Search for the cell housing the specified text and yield its (X, Y) center coordinate. 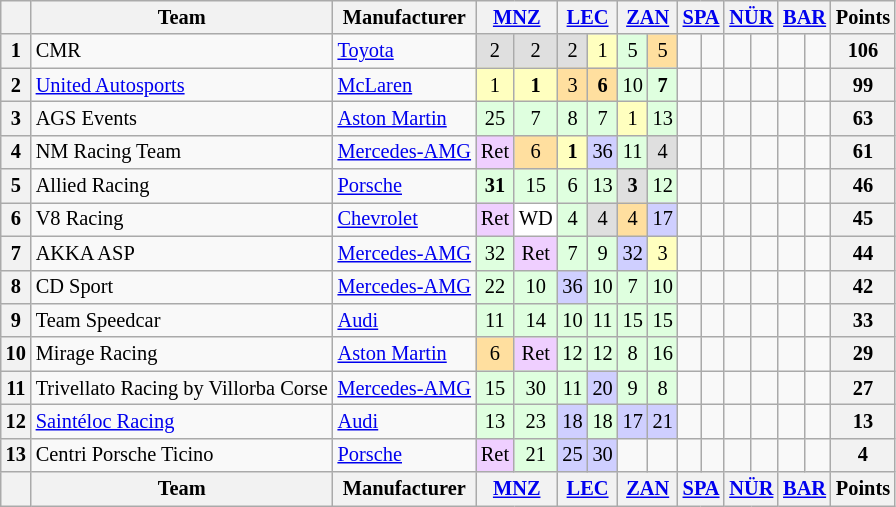
31 (495, 186)
Mirage Racing (182, 354)
29 (863, 354)
42 (863, 287)
Saintéloc Racing (182, 421)
27 (863, 388)
Team Speedcar (182, 320)
106 (863, 51)
23 (536, 421)
Centri Porsche Ticino (182, 455)
46 (863, 186)
Allied Racing (182, 186)
NM Racing Team (182, 152)
AKKA ASP (182, 253)
20 (603, 388)
45 (863, 219)
99 (863, 85)
McLaren (404, 85)
V8 Racing (182, 219)
44 (863, 253)
61 (863, 152)
Toyota (404, 51)
CMR (182, 51)
Chevrolet (404, 219)
16 (663, 354)
United Autosports (182, 85)
WD (536, 219)
22 (495, 287)
Trivellato Racing by Villorba Corse (182, 388)
33 (863, 320)
AGS Events (182, 118)
63 (863, 118)
CD Sport (182, 287)
14 (536, 320)
